Output the (x, y) coordinate of the center of the cell containing the given text.  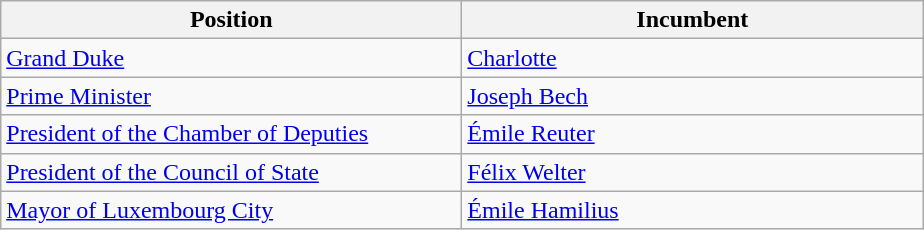
Position (232, 20)
Grand Duke (232, 58)
Félix Welter (692, 172)
Émile Hamilius (692, 210)
Incumbent (692, 20)
Émile Reuter (692, 134)
Charlotte (692, 58)
Prime Minister (232, 96)
Joseph Bech (692, 96)
Mayor of Luxembourg City (232, 210)
President of the Council of State (232, 172)
President of the Chamber of Deputies (232, 134)
